Return [X, Y] of the center of cell containing provided text 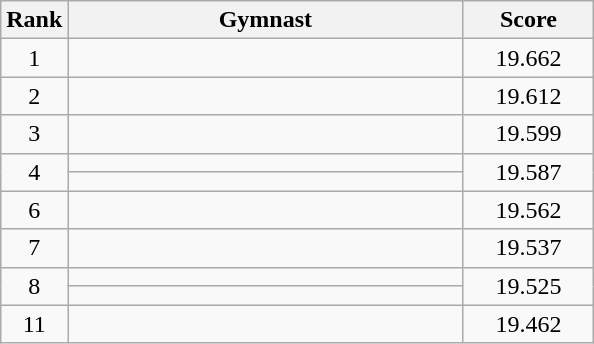
19.599 [528, 134]
4 [34, 172]
19.462 [528, 324]
19.662 [528, 58]
6 [34, 210]
19.612 [528, 96]
Score [528, 20]
2 [34, 96]
19.562 [528, 210]
Gymnast [266, 20]
8 [34, 286]
11 [34, 324]
19.525 [528, 286]
7 [34, 248]
19.537 [528, 248]
Rank [34, 20]
19.587 [528, 172]
1 [34, 58]
3 [34, 134]
